Output the (X, Y) coordinate of the center of the cell containing the given text.  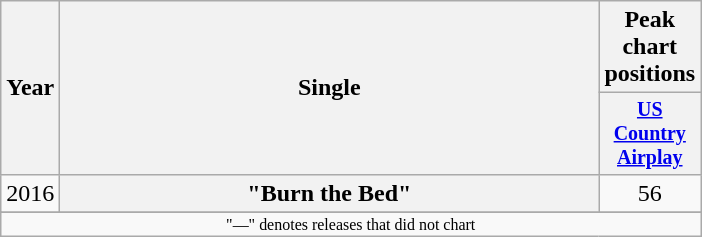
"Burn the Bed" (330, 193)
2016 (30, 193)
Peak chartpositions (650, 47)
Single (330, 88)
US Country Airplay (650, 134)
"—" denotes releases that did not chart (351, 224)
Year (30, 88)
56 (650, 193)
